Search for the cell housing the specified text and yield its (x, y) center coordinate. 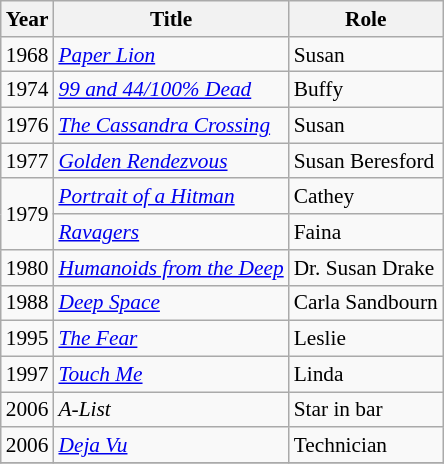
Year (28, 19)
Deep Space (170, 303)
Carla Sandbourn (366, 303)
1997 (28, 374)
Touch Me (170, 374)
Susan Beresford (366, 161)
Role (366, 19)
99 and 44/100% Dead (170, 90)
Deja Vu (170, 445)
The Cassandra Crossing (170, 126)
Leslie (366, 339)
Technician (366, 445)
Cathey (366, 197)
Title (170, 19)
Faina (366, 232)
1976 (28, 126)
A-List (170, 410)
Star in bar (366, 410)
Golden Rendezvous (170, 161)
Paper Lion (170, 55)
Linda (366, 374)
1974 (28, 90)
1988 (28, 303)
Portrait of a Hitman (170, 197)
1977 (28, 161)
Dr. Susan Drake (366, 268)
Ravagers (170, 232)
Humanoids from the Deep (170, 268)
1995 (28, 339)
1979 (28, 214)
1980 (28, 268)
Buffy (366, 90)
1968 (28, 55)
The Fear (170, 339)
